Determine the [X, Y] coordinate at the center of the cell enclosing the given text.  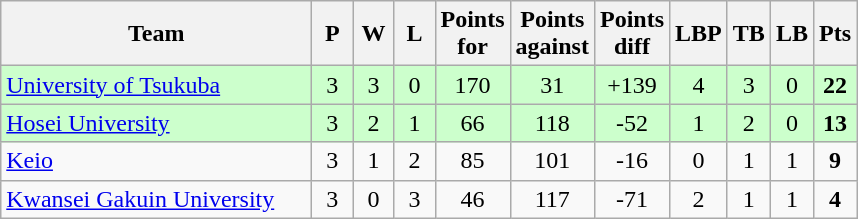
L [414, 34]
W [374, 34]
Hosei University [156, 123]
118 [552, 123]
Team [156, 34]
University of Tsukuba [156, 85]
+139 [632, 85]
-16 [632, 161]
Pts [834, 34]
117 [552, 199]
LBP [699, 34]
9 [834, 161]
Points for [472, 34]
-71 [632, 199]
P [332, 34]
LB [792, 34]
31 [552, 85]
Points against [552, 34]
TB [748, 34]
46 [472, 199]
85 [472, 161]
Keio [156, 161]
Points diff [632, 34]
Kwansei Gakuin University [156, 199]
13 [834, 123]
101 [552, 161]
22 [834, 85]
66 [472, 123]
-52 [632, 123]
170 [472, 85]
